Determine the (X, Y) coordinate at the center of the cell enclosing the given text.  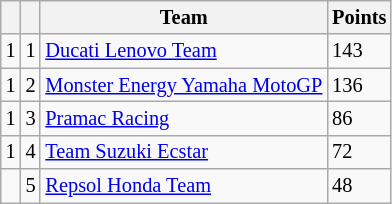
Repsol Honda Team (184, 186)
5 (31, 186)
3 (31, 118)
Team Suzuki Ecstar (184, 152)
Monster Energy Yamaha MotoGP (184, 85)
2 (31, 85)
4 (31, 152)
136 (359, 85)
143 (359, 51)
72 (359, 152)
Ducati Lenovo Team (184, 51)
48 (359, 186)
Team (184, 17)
Pramac Racing (184, 118)
86 (359, 118)
Points (359, 17)
